Return (X, Y) of the center of cell containing provided text 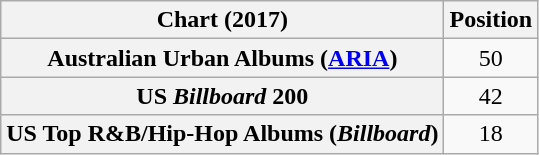
Chart (2017) (222, 20)
US Top R&B/Hip-Hop Albums (Billboard) (222, 134)
Position (491, 20)
50 (491, 58)
US Billboard 200 (222, 96)
42 (491, 96)
Australian Urban Albums (ARIA) (222, 58)
18 (491, 134)
